Return the [x, y] coordinate for the center point of the cell that contains the specified text.  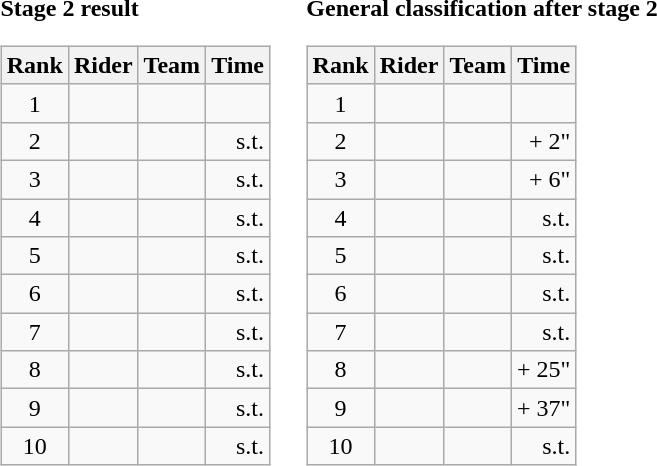
+ 2" [543, 141]
+ 6" [543, 179]
+ 25" [543, 370]
+ 37" [543, 408]
